Search for the cell housing the specified text and yield its [x, y] center coordinate. 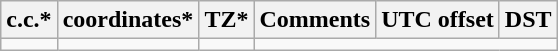
UTC offset [438, 20]
DST [528, 20]
coordinates* [128, 20]
TZ* [226, 20]
c.c.* [29, 20]
Comments [315, 20]
